Return the (X, Y) coordinate for the center point of the cell that contains the specified text.  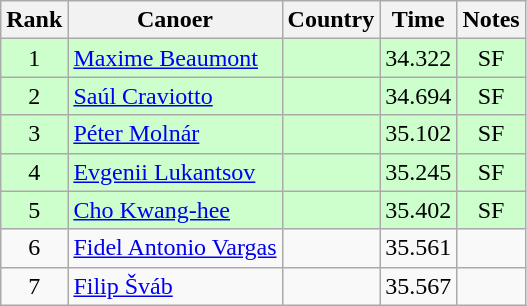
6 (34, 248)
4 (34, 172)
Evgenii Lukantsov (175, 172)
1 (34, 58)
Time (418, 20)
35.561 (418, 248)
34.694 (418, 96)
2 (34, 96)
35.102 (418, 134)
Maxime Beaumont (175, 58)
34.322 (418, 58)
Rank (34, 20)
Notes (491, 20)
Péter Molnár (175, 134)
7 (34, 286)
Filip Šváb (175, 286)
35.402 (418, 210)
Country (331, 20)
Saúl Craviotto (175, 96)
35.245 (418, 172)
Fidel Antonio Vargas (175, 248)
Cho Kwang-hee (175, 210)
Canoer (175, 20)
5 (34, 210)
3 (34, 134)
35.567 (418, 286)
